Locate the cell with the specified text and output its [x, y] center coordinate. 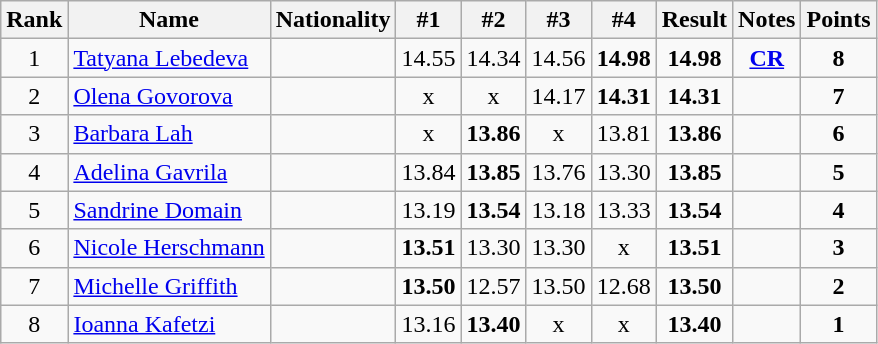
Points [838, 20]
13.76 [558, 172]
Nationality [333, 20]
CR [767, 58]
14.56 [558, 58]
Sandrine Domain [169, 210]
14.17 [558, 96]
Michelle Griffith [169, 286]
#1 [428, 20]
13.18 [558, 210]
13.84 [428, 172]
Rank [34, 20]
#2 [494, 20]
Name [169, 20]
#4 [624, 20]
Result [694, 20]
12.57 [494, 286]
Olena Govorova [169, 96]
Barbara Lah [169, 134]
14.34 [494, 58]
Ioanna Kafetzi [169, 324]
Nicole Herschmann [169, 248]
Adelina Gavrila [169, 172]
13.33 [624, 210]
12.68 [624, 286]
13.16 [428, 324]
Tatyana Lebedeva [169, 58]
13.81 [624, 134]
Notes [767, 20]
13.19 [428, 210]
#3 [558, 20]
14.55 [428, 58]
